Scan for the cell matching the given text and deliver its (X, Y) coordinate at center. 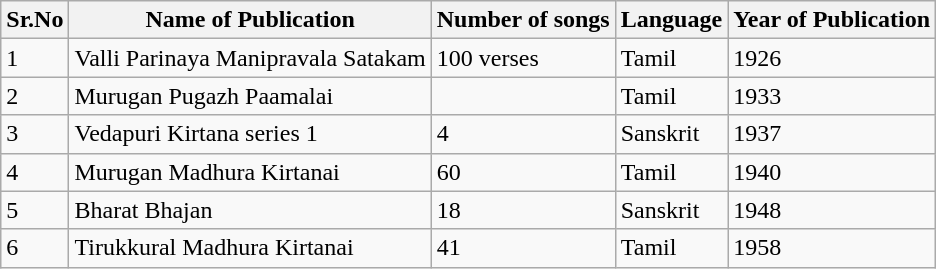
1948 (832, 210)
3 (35, 134)
18 (523, 210)
1933 (832, 96)
Language (671, 20)
5 (35, 210)
41 (523, 248)
1926 (832, 58)
1958 (832, 248)
Valli Parinaya Manipravala Satakam (250, 58)
Number of songs (523, 20)
Vedapuri Kirtana series 1 (250, 134)
6 (35, 248)
1 (35, 58)
60 (523, 172)
Name of Publication (250, 20)
Year of Publication (832, 20)
Murugan Madhura Kirtanai (250, 172)
100 verses (523, 58)
1940 (832, 172)
Murugan Pugazh Paamalai (250, 96)
1937 (832, 134)
Bharat Bhajan (250, 210)
2 (35, 96)
Sr.No (35, 20)
Tirukkural Madhura Kirtanai (250, 248)
